Search for the cell housing the specified text and yield its [X, Y] center coordinate. 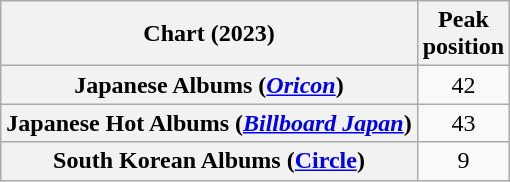
Japanese Hot Albums (Billboard Japan) [209, 123]
Japanese Albums (Oricon) [209, 85]
9 [463, 161]
42 [463, 85]
43 [463, 123]
South Korean Albums (Circle) [209, 161]
Chart (2023) [209, 34]
Peakposition [463, 34]
